Capture the cell that displays the provided text and extract its (x, y) central coordinate. 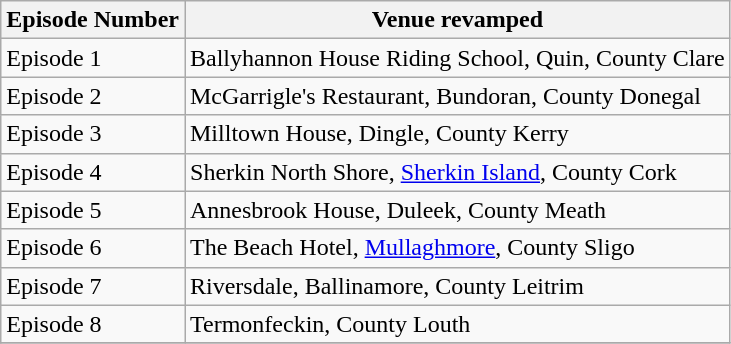
Episode 5 (93, 210)
Annesbrook House, Duleek, County Meath (457, 210)
Ballyhannon House Riding School, Quin, County Clare (457, 58)
Riversdale, Ballinamore, County Leitrim (457, 286)
Episode 3 (93, 134)
Episode 2 (93, 96)
Episode 1 (93, 58)
Episode 7 (93, 286)
Venue revamped (457, 20)
The Beach Hotel, Mullaghmore, County Sligo (457, 248)
Episode 6 (93, 248)
McGarrigle's Restaurant, Bundoran, County Donegal (457, 96)
Episode 4 (93, 172)
Sherkin North Shore, Sherkin Island, County Cork (457, 172)
Termonfeckin, County Louth (457, 324)
Episode 8 (93, 324)
Episode Number (93, 20)
Milltown House, Dingle, County Kerry (457, 134)
